Return [x, y] of the center of cell containing provided text 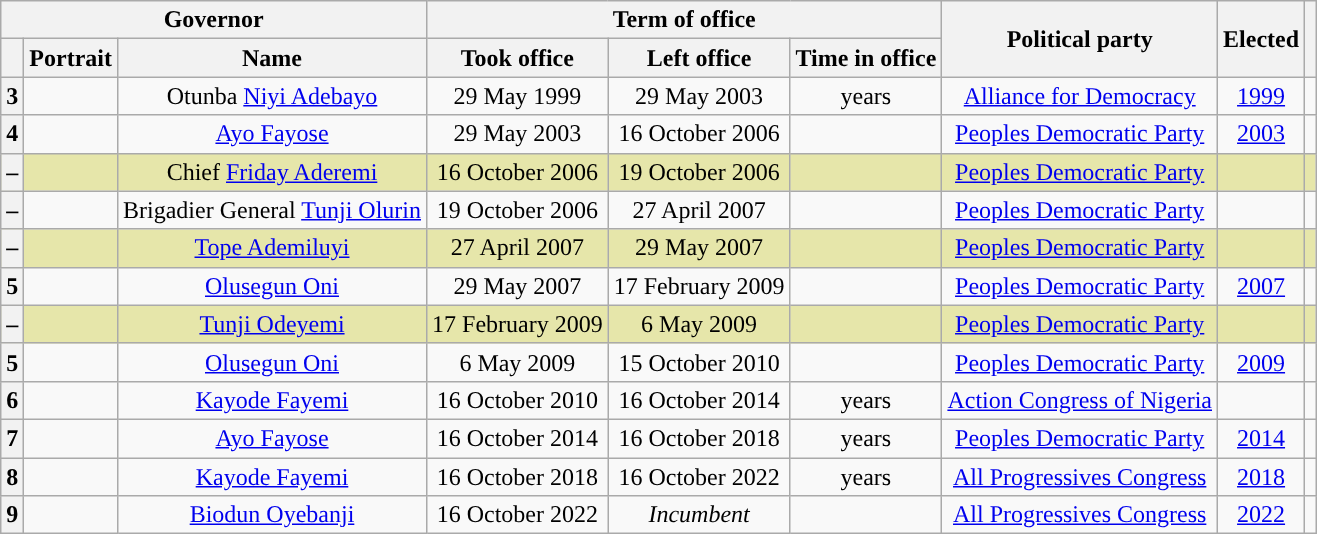
Tope Ademiluyi [272, 248]
Political party [1080, 39]
Elected [1262, 39]
4 [12, 134]
Incumbent [699, 515]
Took office [518, 58]
Biodun Oyebanji [272, 515]
Name [272, 58]
Portrait [71, 58]
2022 [1262, 515]
16 October 2010 [518, 400]
Left office [699, 58]
8 [12, 477]
2009 [1262, 362]
2003 [1262, 134]
Tunji Odeyemi [272, 324]
Action Congress of Nigeria [1080, 400]
7 [12, 438]
Governor [214, 20]
6 [12, 400]
15 October 2010 [699, 362]
Brigadier General Tunji Olurin [272, 210]
1999 [1262, 96]
2007 [1262, 286]
Time in office [866, 58]
Term of office [684, 20]
29 May 1999 [518, 96]
Otunba Niyi Adebayo [272, 96]
3 [12, 96]
9 [12, 515]
2018 [1262, 477]
Chief Friday Aderemi [272, 172]
2014 [1262, 438]
Alliance for Democracy [1080, 96]
